Locate the cell with the specified text and output its [x, y] center coordinate. 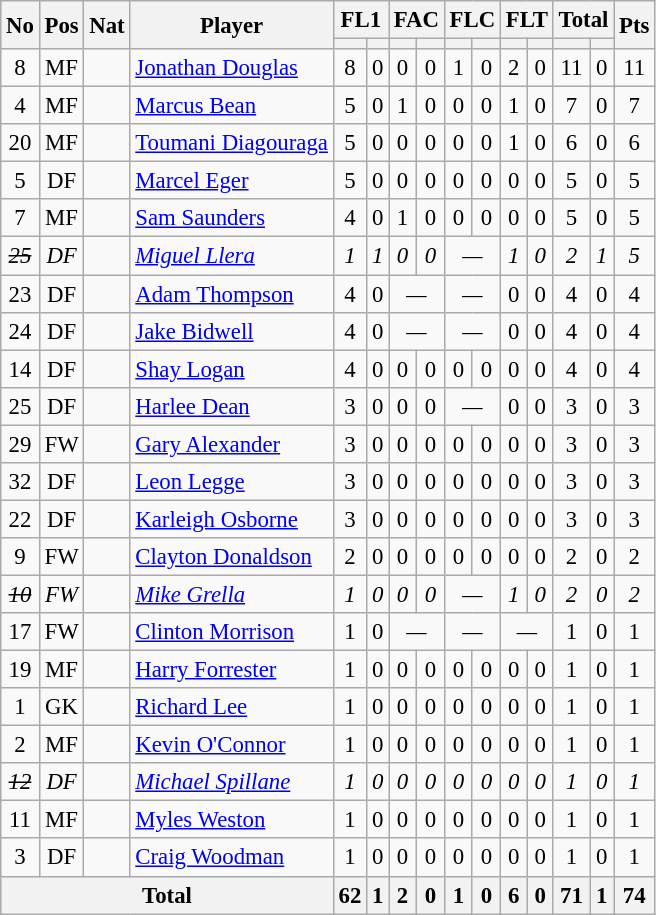
Leon Legge [232, 482]
Myles Weston [232, 820]
Nat [107, 25]
Toumani Diagouraga [232, 143]
Marcus Bean [232, 106]
29 [20, 444]
Sam Saunders [232, 219]
9 [20, 557]
Craig Woodman [232, 858]
19 [20, 670]
FAC [417, 20]
Marcel Eger [232, 181]
Clinton Morrison [232, 632]
Jake Bidwell [232, 331]
Richard Lee [232, 707]
Michael Spillane [232, 782]
Pts [634, 25]
Player [232, 25]
Pos [62, 25]
14 [20, 369]
22 [20, 519]
FLC [472, 20]
Gary Alexander [232, 444]
Karleigh Osborne [232, 519]
Adam Thompson [232, 294]
32 [20, 482]
23 [20, 294]
GK [62, 707]
74 [634, 895]
62 [350, 895]
No [20, 25]
24 [20, 331]
Jonathan Douglas [232, 68]
71 [571, 895]
Mike Grella [232, 594]
Clayton Donaldson [232, 557]
FLT [526, 20]
Miguel Llera [232, 256]
10 [20, 594]
Harlee Dean [232, 406]
Shay Logan [232, 369]
12 [20, 782]
FL1 [360, 20]
20 [20, 143]
Kevin O'Connor [232, 745]
17 [20, 632]
Harry Forrester [232, 670]
